From the cell containing the given text, extract its center point as (X, Y) coordinate. 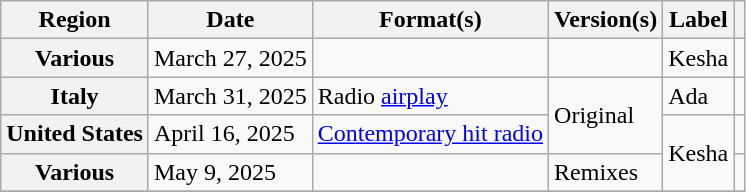
March 31, 2025 (230, 96)
Radio airplay (430, 96)
May 9, 2025 (230, 172)
April 16, 2025 (230, 134)
Ada (698, 96)
Remixes (606, 172)
Format(s) (430, 20)
Label (698, 20)
Date (230, 20)
Version(s) (606, 20)
United States (75, 134)
Original (606, 115)
Region (75, 20)
Contemporary hit radio (430, 134)
Italy (75, 96)
March 27, 2025 (230, 58)
